Provide the (X, Y) coordinate of the cell's center where the given text is located.  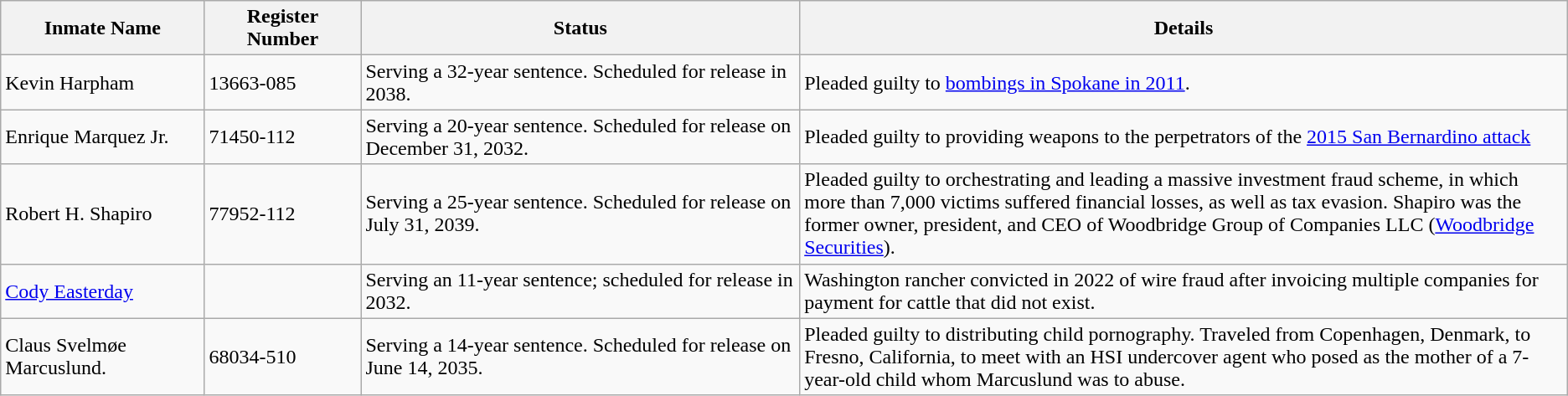
68034-510 (283, 357)
Serving a 25-year sentence. Scheduled for release on July 31, 2039. (580, 214)
71450-112 (283, 137)
Register Number (283, 28)
Inmate Name (102, 28)
Status (580, 28)
77952-112 (283, 214)
Serving a 14-year sentence. Scheduled for release on June 14, 2035. (580, 357)
Pleaded guilty to bombings in Spokane in 2011. (1184, 82)
Pleaded guilty to providing weapons to the perpetrators of the 2015 San Bernardino attack (1184, 137)
Cody Easterday (102, 291)
Serving an 11-year sentence; scheduled for release in 2032. (580, 291)
Claus Svelmøe Marcuslund. (102, 357)
Serving a 32-year sentence. Scheduled for release in 2038. (580, 82)
Kevin Harpham (102, 82)
Washington rancher convicted in 2022 of wire fraud after invoicing multiple companies for payment for cattle that did not exist. (1184, 291)
Details (1184, 28)
Serving a 20-year sentence. Scheduled for release on December 31, 2032. (580, 137)
Robert H. Shapiro (102, 214)
13663-085 (283, 82)
Enrique Marquez Jr. (102, 137)
